Output the (X, Y) coordinate of the center of the cell containing the given text.  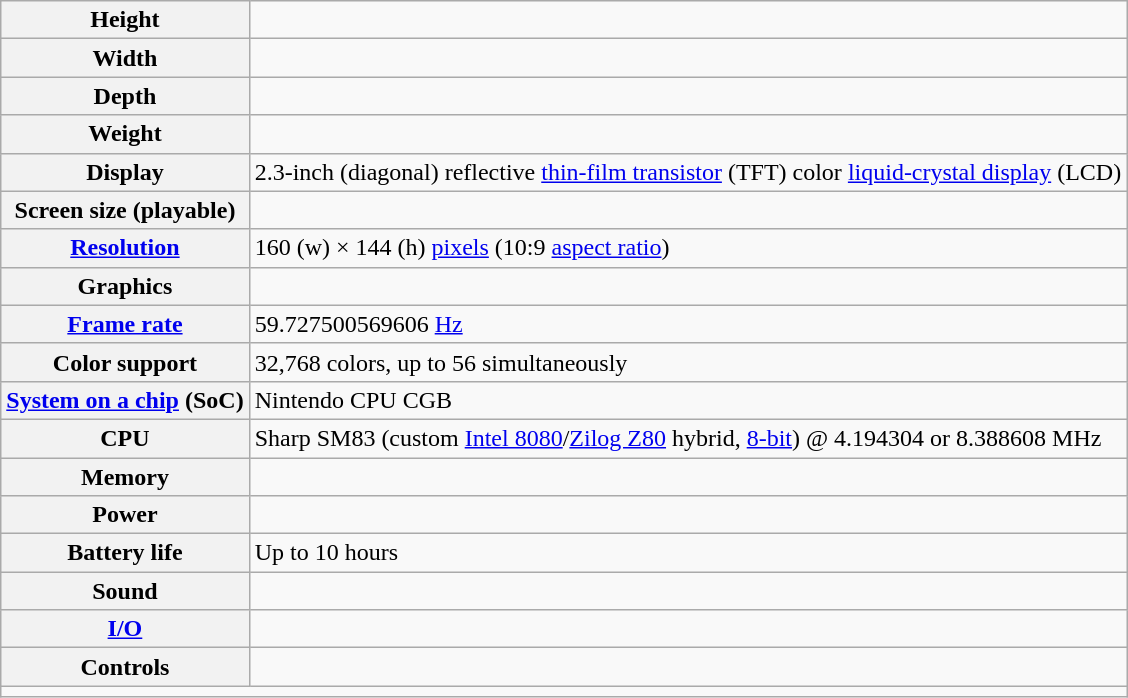
Frame rate (125, 324)
2.3-inch (diagonal) reflective thin-film transistor (TFT) color liquid-crystal display (LCD) (688, 172)
Height (125, 20)
Memory (125, 477)
Weight (125, 134)
Battery life (125, 553)
Resolution (125, 248)
Sound (125, 591)
I/O (125, 629)
Controls (125, 667)
Depth (125, 96)
Up to 10 hours (688, 553)
32,768 colors, up to 56 simultaneously (688, 362)
160 (w) × 144 (h) pixels (10:9 aspect ratio) (688, 248)
Graphics (125, 286)
Nintendo CPU CGB (688, 400)
Screen size (playable) (125, 210)
Color support (125, 362)
System on a chip (SoC) (125, 400)
Width (125, 58)
Power (125, 515)
Display (125, 172)
59.727500569606 Hz (688, 324)
CPU (125, 438)
Sharp SM83 (custom Intel 8080/Zilog Z80 hybrid, 8-bit) @ 4.194304 or 8.388608 MHz (688, 438)
